Find where the given text appears and provide that cell's center as (x, y) coordinate. 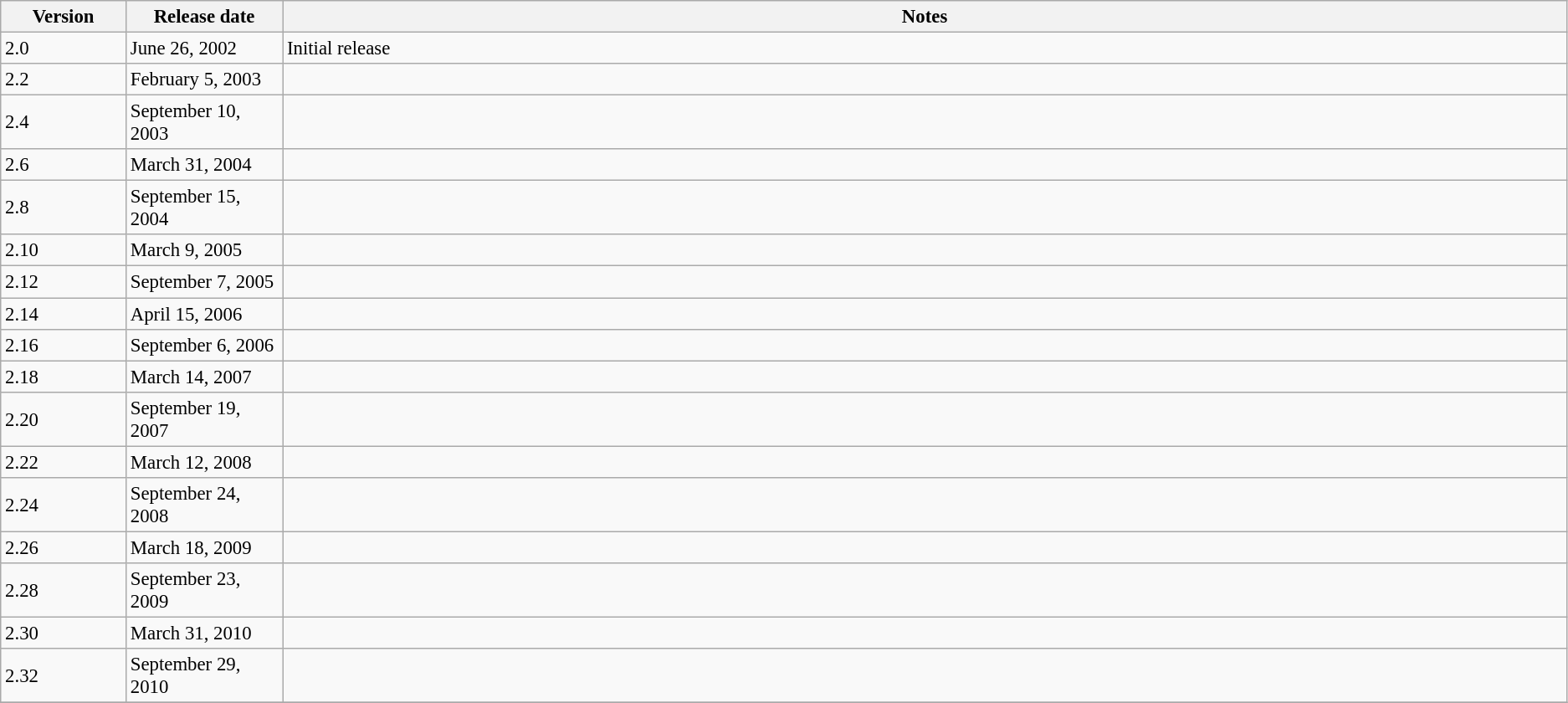
Initial release (925, 49)
2.0 (64, 49)
2.2 (64, 80)
September 10, 2003 (204, 122)
February 5, 2003 (204, 80)
2.28 (64, 591)
September 7, 2005 (204, 282)
2.18 (64, 377)
March 12, 2008 (204, 462)
April 15, 2006 (204, 314)
2.14 (64, 314)
September 15, 2004 (204, 208)
September 23, 2009 (204, 591)
2.24 (64, 505)
March 9, 2005 (204, 250)
2.8 (64, 208)
2.26 (64, 547)
2.16 (64, 345)
2.4 (64, 122)
2.6 (64, 165)
2.32 (64, 676)
September 24, 2008 (204, 505)
Version (64, 17)
March 31, 2010 (204, 633)
March 14, 2007 (204, 377)
September 19, 2007 (204, 418)
March 31, 2004 (204, 165)
Notes (925, 17)
March 18, 2009 (204, 547)
September 6, 2006 (204, 345)
2.10 (64, 250)
2.22 (64, 462)
September 29, 2010 (204, 676)
2.30 (64, 633)
2.20 (64, 418)
June 26, 2002 (204, 49)
Release date (204, 17)
2.12 (64, 282)
